From the cell containing the given text, extract its center point as [x, y] coordinate. 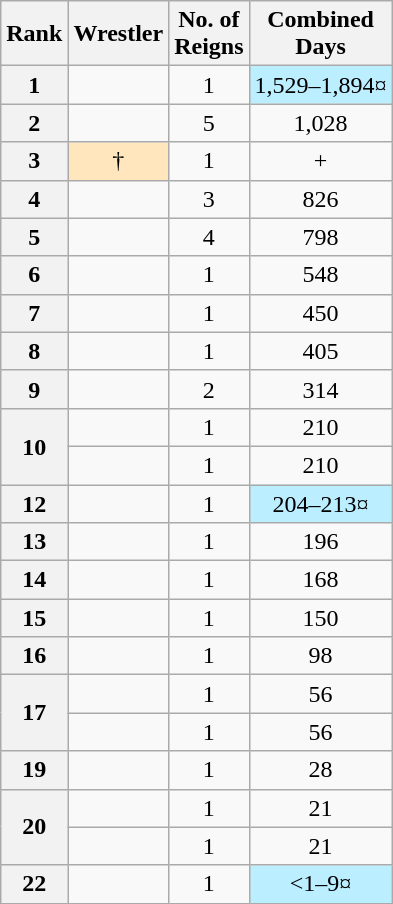
Wrestler [118, 34]
13 [34, 542]
15 [34, 618]
798 [320, 237]
8 [34, 351]
150 [320, 618]
7 [34, 313]
9 [34, 389]
12 [34, 503]
10 [34, 446]
6 [34, 275]
28 [320, 770]
22 [34, 884]
826 [320, 199]
98 [320, 656]
20 [34, 827]
204–213¤ [320, 503]
CombinedDays [320, 34]
No. ofReigns [209, 34]
† [118, 161]
16 [34, 656]
Rank [34, 34]
196 [320, 542]
548 [320, 275]
168 [320, 580]
314 [320, 389]
14 [34, 580]
450 [320, 313]
1,028 [320, 123]
405 [320, 351]
<1–9¤ [320, 884]
17 [34, 713]
19 [34, 770]
+ [320, 161]
1,529–1,894¤ [320, 85]
